Locate the cell with the specified text and output its [x, y] center coordinate. 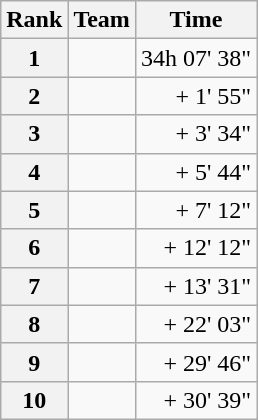
Rank [34, 20]
+ 13' 31" [196, 286]
+ 30' 39" [196, 400]
7 [34, 286]
+ 1' 55" [196, 96]
Time [196, 20]
+ 12' 12" [196, 248]
+ 7' 12" [196, 210]
9 [34, 362]
5 [34, 210]
10 [34, 400]
Team [102, 20]
3 [34, 134]
6 [34, 248]
2 [34, 96]
+ 22' 03" [196, 324]
+ 3' 34" [196, 134]
+ 29' 46" [196, 362]
34h 07' 38" [196, 58]
1 [34, 58]
+ 5' 44" [196, 172]
8 [34, 324]
4 [34, 172]
